Identify which cell holds the provided text, then report its [X, Y] central coordinate. 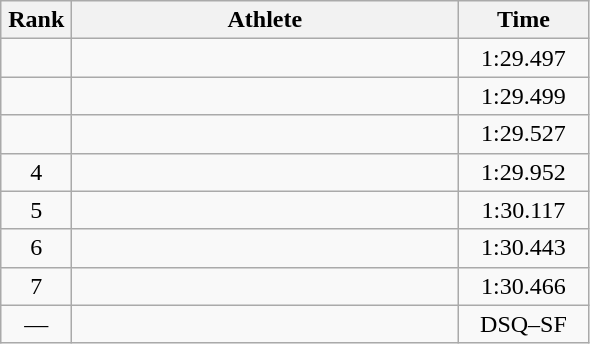
1:30.117 [524, 210]
1:29.527 [524, 134]
1:29.952 [524, 172]
Athlete [265, 20]
1:30.443 [524, 248]
DSQ–SF [524, 324]
— [36, 324]
4 [36, 172]
1:29.497 [524, 58]
Rank [36, 20]
5 [36, 210]
6 [36, 248]
Time [524, 20]
1:29.499 [524, 96]
1:30.466 [524, 286]
7 [36, 286]
